Pinpoint the cell where the given text exists, returning its (X, Y) midpoint coordinate. 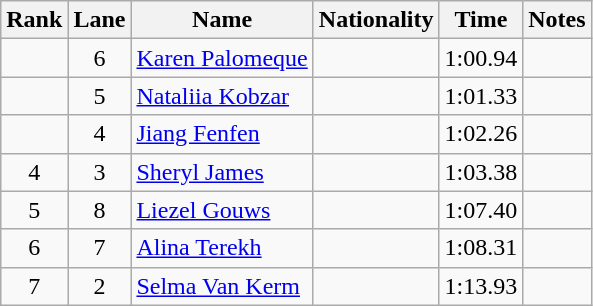
8 (100, 210)
Karen Palomeque (222, 58)
Notes (557, 20)
Alina Terekh (222, 248)
Name (222, 20)
Nataliia Kobzar (222, 96)
Lane (100, 20)
1:01.33 (481, 96)
1:07.40 (481, 210)
1:03.38 (481, 172)
Nationality (376, 20)
1:00.94 (481, 58)
1:13.93 (481, 286)
Sheryl James (222, 172)
Time (481, 20)
3 (100, 172)
Selma Van Kerm (222, 286)
Jiang Fenfen (222, 134)
1:02.26 (481, 134)
Liezel Gouws (222, 210)
2 (100, 286)
1:08.31 (481, 248)
Rank (34, 20)
